Detect which cell encompasses the target text, then output its (x, y) center coordinate. 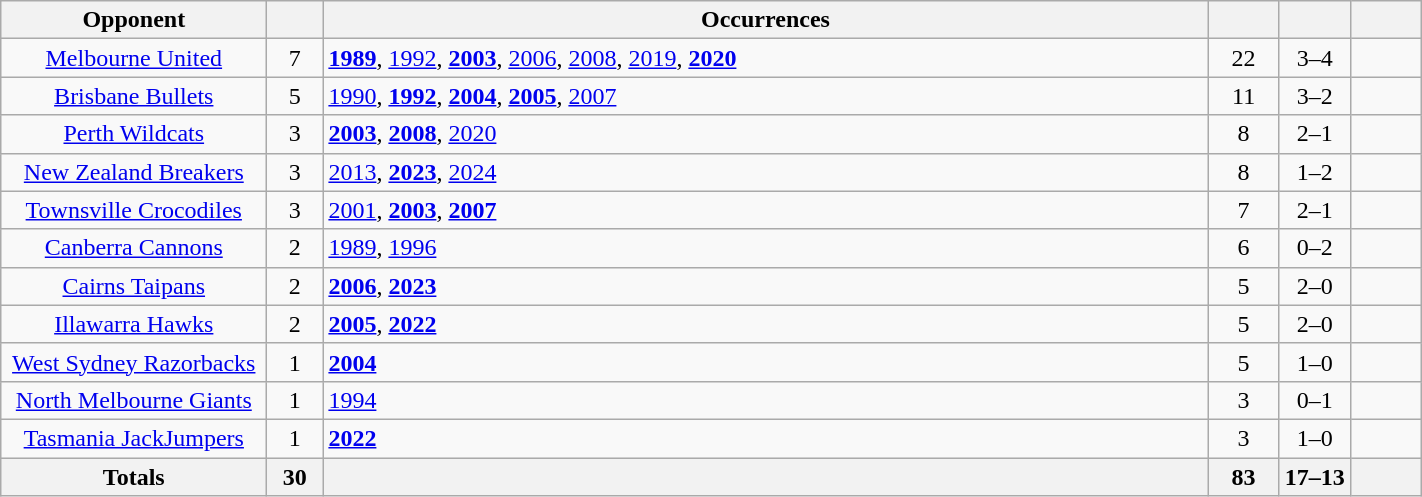
1990, 1992, 2004, 2005, 2007 (766, 96)
West Sydney Razorbacks (134, 362)
Illawarra Hawks (134, 324)
83 (1244, 477)
2006, 2023 (766, 286)
6 (1244, 248)
1994 (766, 400)
3–2 (1314, 96)
1989, 1992, 2003, 2006, 2008, 2019, 2020 (766, 58)
Totals (134, 477)
11 (1244, 96)
Canberra Cannons (134, 248)
17–13 (1314, 477)
30 (295, 477)
Brisbane Bullets (134, 96)
Townsville Crocodiles (134, 210)
Opponent (134, 20)
Perth Wildcats (134, 134)
Occurrences (766, 20)
2022 (766, 438)
2003, 2008, 2020 (766, 134)
2001, 2003, 2007 (766, 210)
Tasmania JackJumpers (134, 438)
3–4 (1314, 58)
Melbourne United (134, 58)
1989, 1996 (766, 248)
2004 (766, 362)
Cairns Taipans (134, 286)
New Zealand Breakers (134, 172)
0–2 (1314, 248)
2005, 2022 (766, 324)
22 (1244, 58)
0–1 (1314, 400)
North Melbourne Giants (134, 400)
1–2 (1314, 172)
2013, 2023, 2024 (766, 172)
